Determine the [x, y] coordinate at the center of the cell enclosing the given text.  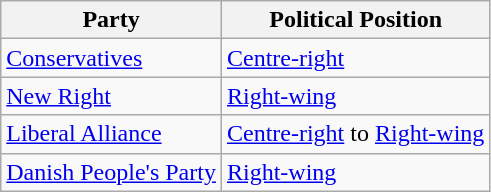
Danish People's Party [112, 172]
Liberal Alliance [112, 134]
Centre-right [355, 58]
Centre-right to Right-wing [355, 134]
New Right [112, 96]
Political Position [355, 20]
Conservatives [112, 58]
Party [112, 20]
